Scan for the cell matching the given text and deliver its [X, Y] coordinate at center. 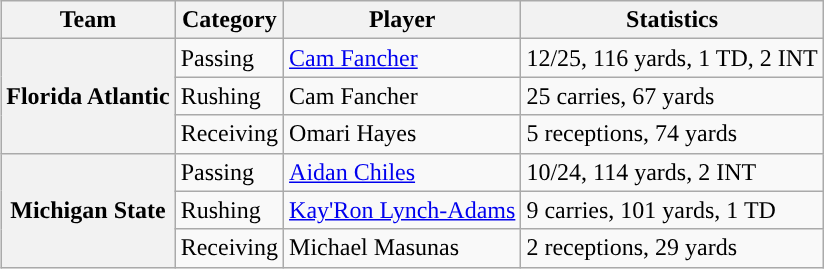
Team [88, 20]
10/24, 114 yards, 2 INT [672, 172]
12/25, 116 yards, 1 TD, 2 INT [672, 58]
Aidan Chiles [402, 172]
Michigan State [88, 210]
Statistics [672, 20]
Player [402, 20]
9 carries, 101 yards, 1 TD [672, 210]
Kay'Ron Lynch-Adams [402, 210]
Florida Atlantic [88, 96]
5 receptions, 74 yards [672, 134]
25 carries, 67 yards [672, 96]
Omari Hayes [402, 134]
Category [229, 20]
Michael Masunas [402, 248]
2 receptions, 29 yards [672, 248]
